Identify which cell holds the provided text, then report its [X, Y] central coordinate. 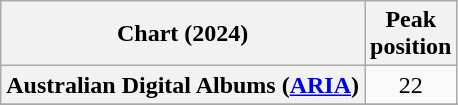
Chart (2024) [183, 34]
Peakposition [411, 34]
22 [411, 85]
Australian Digital Albums (ARIA) [183, 85]
